For the text-containing cell, return its midpoint in [X, Y] coordinate format. 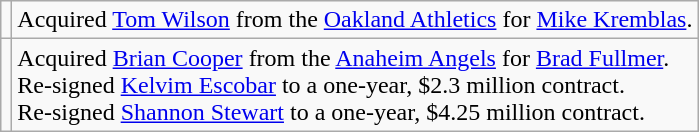
Acquired Tom Wilson from the Oakland Athletics for Mike Kremblas. [355, 20]
